Return the (x, y) coordinate for the center point of the cell that contains the specified text.  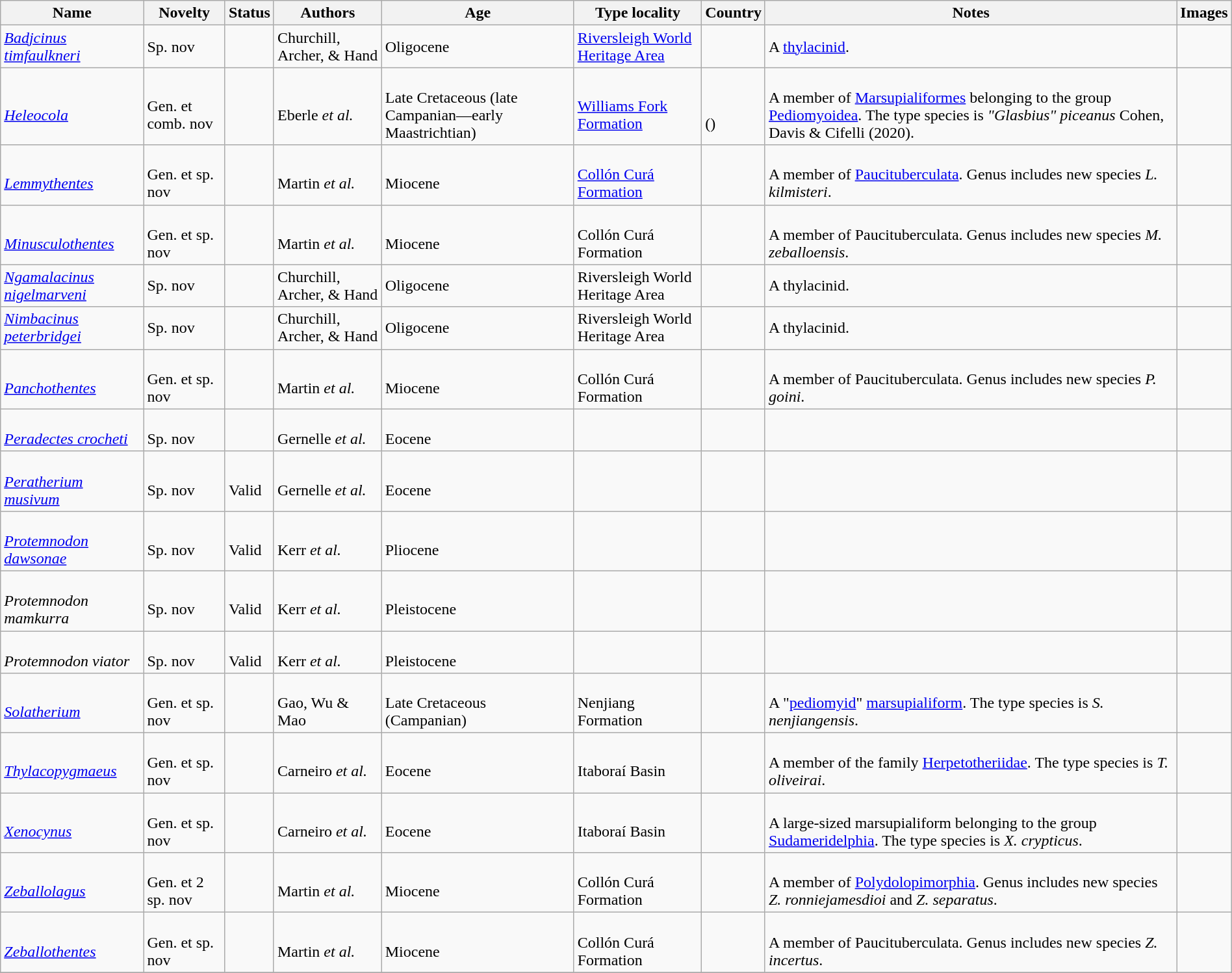
Protemnodon mamkurra (72, 601)
Gen. et 2 sp. nov (185, 883)
Gao, Wu & Mao (327, 703)
Peratherium musivum (72, 481)
Thylacopygmaeus (72, 763)
Peradectes crocheti (72, 430)
Nimbacinus peterbridgei (72, 328)
Solatherium (72, 703)
Zeballolagus (72, 883)
A member of Polydolopimorphia. Genus includes new species Z. ronniejamesdioi and Z. separatus. (971, 883)
A member of the family Herpetotheriidae. The type species is T. oliveirai. (971, 763)
Heleocola (72, 107)
Ngamalacinus nigelmarveni (72, 286)
Name (72, 13)
Panchothentes (72, 379)
Late Cretaceous (late Campanian—early Maastrichtian) (478, 107)
Age (478, 13)
A member of Marsupialiformes belonging to the group Pediomyoidea. The type species is "Glasbius" piceanus Cohen, Davis & Cifelli (2020). (971, 107)
Protemnodon dawsonae (72, 541)
Pliocene (478, 541)
Type locality (637, 13)
Notes (971, 13)
Zeballothentes (72, 942)
Badjcinus timfaulkneri (72, 47)
Nenjiang Formation (637, 703)
Novelty (185, 13)
A large-sized marsupialiform belonging to the group Sudameridelphia. The type species is X. crypticus. (971, 823)
Lemmythentes (72, 175)
Status (250, 13)
A member of Paucituberculata. Genus includes new species Z. incertus. (971, 942)
Gen. et comb. nov (185, 107)
Images (1204, 13)
Late Cretaceous (Campanian) (478, 703)
Authors (327, 13)
Minusculothentes (72, 235)
Xenocynus (72, 823)
A member of Paucituberculata. Genus includes new species L. kilmisteri. (971, 175)
A "pediomyid" marsupialiform. The type species is S. nenjiangensis. (971, 703)
Williams Fork Formation (637, 107)
() (734, 107)
Eberle et al. (327, 107)
A member of Paucituberculata. Genus includes new species M. zeballoensis. (971, 235)
A member of Paucituberculata. Genus includes new species P. goini. (971, 379)
Country (734, 13)
Protemnodon viator (72, 651)
